For the text-containing cell, return its midpoint in [x, y] coordinate format. 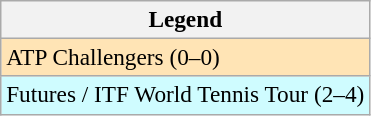
Legend [186, 19]
ATP Challengers (0–0) [186, 57]
Futures / ITF World Tennis Tour (2–4) [186, 95]
